Extract the (X, Y) coordinate from the center of the cell holding the provided text.  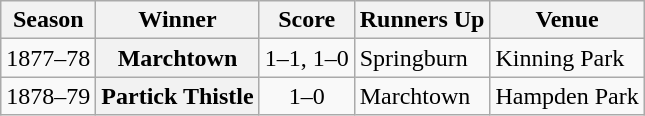
1–1, 1–0 (306, 58)
Winner (178, 20)
Partick Thistle (178, 96)
Runners Up (422, 20)
Season (48, 20)
1–0 (306, 96)
1878–79 (48, 96)
Kinning Park (567, 58)
Hampden Park (567, 96)
Score (306, 20)
1877–78 (48, 58)
Venue (567, 20)
Springburn (422, 58)
